Return [X, Y] of the center of cell containing provided text 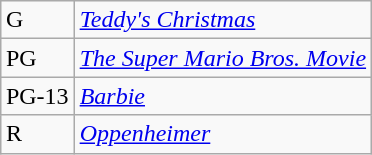
The Super Mario Bros. Movie [222, 58]
Barbie [222, 96]
Teddy's Christmas [222, 20]
Oppenheimer [222, 134]
PG [37, 58]
PG-13 [37, 96]
R [37, 134]
G [37, 20]
